From the cell containing the given text, extract its center point as (X, Y) coordinate. 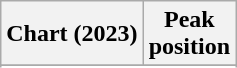
Chart (2023) (72, 34)
Peakposition (189, 34)
